Locate the cell with the specified text and output its [X, Y] center coordinate. 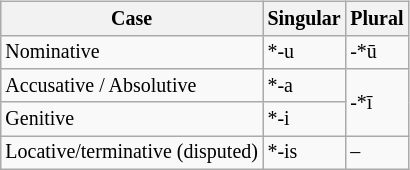
Genitive [132, 118]
*-is [304, 152]
Case [132, 18]
Nominative [132, 52]
*-u [304, 52]
Plural [376, 18]
*-i [304, 118]
Accusative / Absolutive [132, 86]
-*ū [376, 52]
– [376, 152]
Singular [304, 18]
-*ī [376, 102]
Locative/terminative (disputed) [132, 152]
*-a [304, 86]
